Capture the cell that displays the provided text and extract its [x, y] central coordinate. 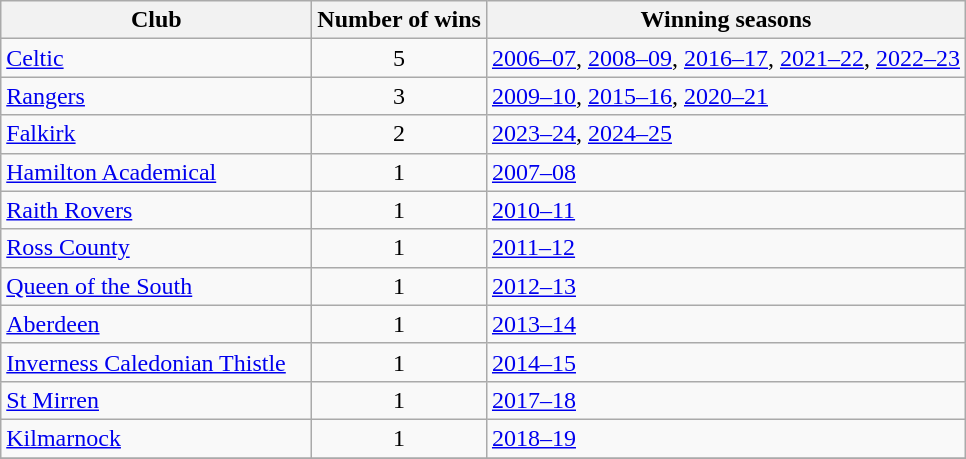
2009–10, 2015–16, 2020–21 [726, 96]
Ross County [156, 248]
Winning seasons [726, 20]
Aberdeen [156, 324]
Hamilton Academical [156, 172]
St Mirren [156, 400]
Number of wins [400, 20]
2013–14 [726, 324]
2010–11 [726, 210]
5 [400, 58]
2007–08 [726, 172]
Falkirk [156, 134]
2011–12 [726, 248]
Raith Rovers [156, 210]
2012–13 [726, 286]
3 [400, 96]
Kilmarnock [156, 438]
2018–19 [726, 438]
Inverness Caledonian Thistle [156, 362]
2006–07, 2008–09, 2016–17, 2021–22, 2022–23 [726, 58]
2017–18 [726, 400]
Club [156, 20]
Queen of the South [156, 286]
2023–24, 2024–25 [726, 134]
Celtic [156, 58]
2 [400, 134]
Rangers [156, 96]
2014–15 [726, 362]
